Find where the given text appears and provide that cell's center as (X, Y) coordinate. 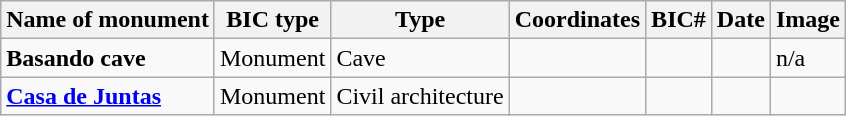
Coordinates (577, 20)
Casa de Juntas (108, 96)
BIC# (679, 20)
Basando cave (108, 58)
Image (808, 20)
n/a (808, 58)
Cave (420, 58)
Name of monument (108, 20)
Civil architecture (420, 96)
BIC type (272, 20)
Type (420, 20)
Date (740, 20)
